Output the (x, y) coordinate of the center of the cell containing the given text.  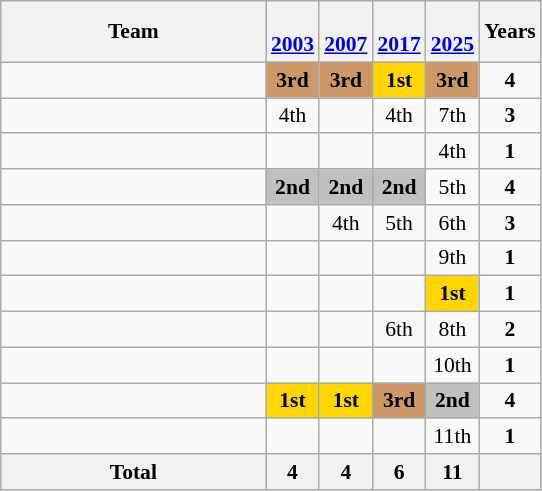
11th (452, 437)
2017 (398, 32)
8th (452, 330)
9th (452, 258)
10th (452, 365)
Team (134, 32)
2025 (452, 32)
6 (398, 472)
7th (452, 116)
2007 (346, 32)
Years (510, 32)
2003 (292, 32)
2 (510, 330)
11 (452, 472)
Total (134, 472)
